Search for the cell housing the specified text and yield its (x, y) center coordinate. 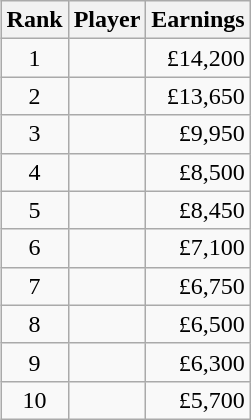
10 (34, 400)
3 (34, 134)
4 (34, 172)
£6,300 (198, 362)
£13,650 (198, 96)
£6,750 (198, 286)
£7,100 (198, 248)
£9,950 (198, 134)
£5,700 (198, 400)
1 (34, 58)
£8,500 (198, 172)
Rank (34, 20)
8 (34, 324)
2 (34, 96)
£6,500 (198, 324)
6 (34, 248)
9 (34, 362)
£8,450 (198, 210)
7 (34, 286)
Player (107, 20)
Earnings (198, 20)
5 (34, 210)
£14,200 (198, 58)
